Search for the cell housing the specified text and yield its [x, y] center coordinate. 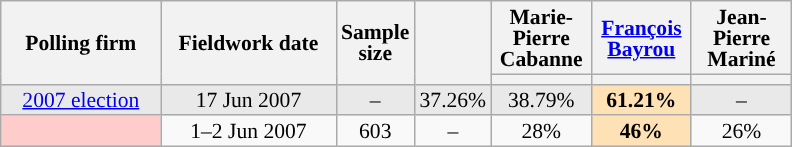
1–2 Jun 2007 [248, 132]
Samplesize [375, 42]
17 Jun 2007 [248, 100]
Fieldwork date [248, 42]
37.26% [452, 100]
61.21% [641, 100]
28% [541, 132]
Marie-Pierre Cabanne [541, 38]
46% [641, 132]
François Bayrou [641, 38]
2007 election [81, 100]
38.79% [541, 100]
Jean-Pierre Mariné [741, 38]
26% [741, 132]
603 [375, 132]
Polling firm [81, 42]
